Scan for the cell matching the given text and deliver its (X, Y) coordinate at center. 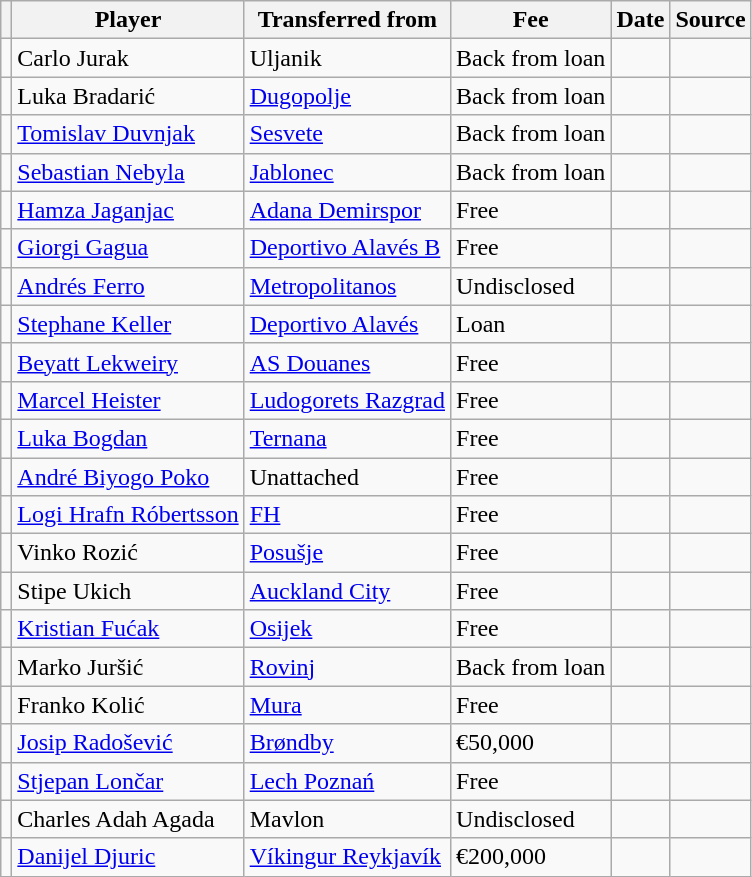
Auckland City (347, 591)
Danijel Djuric (128, 857)
Deportivo Alavés (347, 324)
Stjepan Lončar (128, 781)
€50,000 (531, 743)
Unattached (347, 477)
Tomislav Duvnjak (128, 134)
Sesvete (347, 134)
Osijek (347, 629)
Logi Hrafn Róbertsson (128, 515)
Deportivo Alavés B (347, 248)
Mavlon (347, 819)
Ternana (347, 438)
Stipe Ukich (128, 591)
Beyatt Lekweiry (128, 362)
Sebastian Nebyla (128, 172)
Luka Bradarić (128, 96)
Player (128, 20)
FH (347, 515)
Uljanik (347, 58)
Transferred from (347, 20)
Lech Poznań (347, 781)
Posušje (347, 553)
Dugopolje (347, 96)
Date (640, 20)
André Biyogo Poko (128, 477)
Marko Juršić (128, 667)
Rovinj (347, 667)
AS Douanes (347, 362)
Ludogorets Razgrad (347, 400)
Fee (531, 20)
Stephane Keller (128, 324)
Carlo Jurak (128, 58)
Víkingur Reykjavík (347, 857)
Metropolitanos (347, 286)
Jablonec (347, 172)
Loan (531, 324)
Luka Bogdan (128, 438)
Source (710, 20)
Adana Demirspor (347, 210)
Giorgi Gagua (128, 248)
Vinko Rozić (128, 553)
Kristian Fućak (128, 629)
Mura (347, 705)
€200,000 (531, 857)
Hamza Jaganjac (128, 210)
Charles Adah Agada (128, 819)
Andrés Ferro (128, 286)
Marcel Heister (128, 400)
Josip Radošević (128, 743)
Franko Kolić (128, 705)
Brøndby (347, 743)
